Search for the cell housing the specified text and yield its (X, Y) center coordinate. 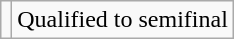
Qualified to semifinal (123, 20)
